Provide the (X, Y) coordinate of the cell's center where the given text is located.  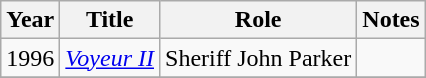
Role (258, 20)
Title (110, 20)
1996 (30, 58)
Notes (391, 20)
Year (30, 20)
Voyeur II (110, 58)
Sheriff John Parker (258, 58)
